Provide the (x, y) coordinate of the cell's center where the given text is located.  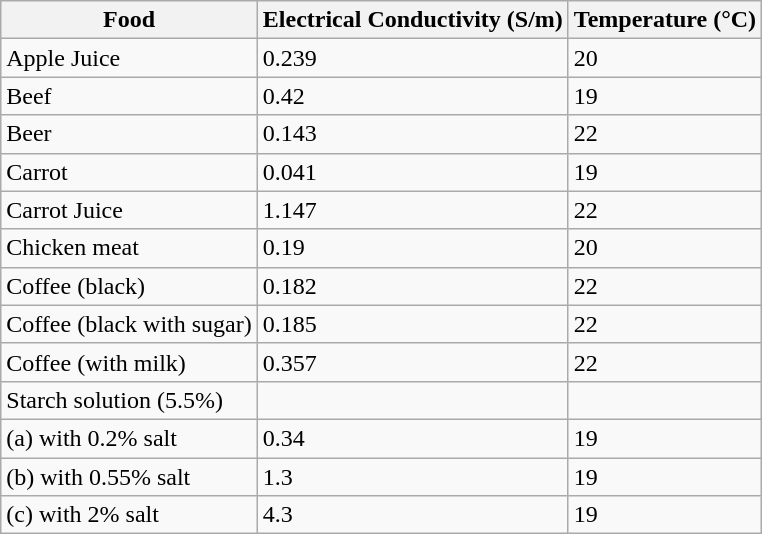
(a) with 0.2% salt (130, 438)
Apple Juice (130, 58)
4.3 (412, 515)
0.34 (412, 438)
Carrot (130, 172)
(b) with 0.55% salt (130, 477)
Starch solution (5.5%) (130, 400)
0.239 (412, 58)
0.185 (412, 324)
Chicken meat (130, 248)
Temperature (°C) (664, 20)
Beef (130, 96)
Coffee (black) (130, 286)
0.42 (412, 96)
1.3 (412, 477)
Electrical Conductivity (S/m) (412, 20)
1.147 (412, 210)
0.19 (412, 248)
Coffee (black with sugar) (130, 324)
Food (130, 20)
Beer (130, 134)
0.041 (412, 172)
Carrot Juice (130, 210)
(c) with 2% salt (130, 515)
Coffee (with milk) (130, 362)
0.143 (412, 134)
0.357 (412, 362)
0.182 (412, 286)
